Output the (x, y) coordinate of the center of the cell containing the given text.  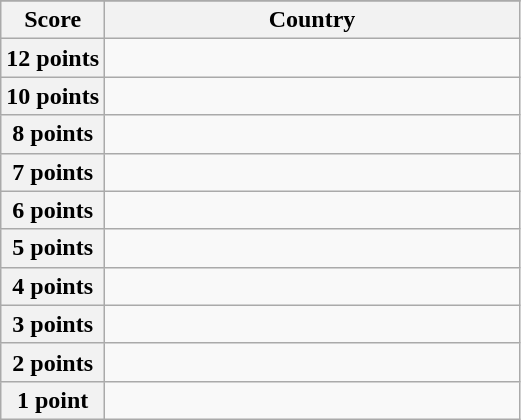
1 point (53, 400)
4 points (53, 286)
6 points (53, 210)
5 points (53, 248)
12 points (53, 58)
Score (53, 20)
8 points (53, 134)
Country (312, 20)
7 points (53, 172)
10 points (53, 96)
2 points (53, 362)
3 points (53, 324)
